Identify which cell holds the provided text, then report its (x, y) central coordinate. 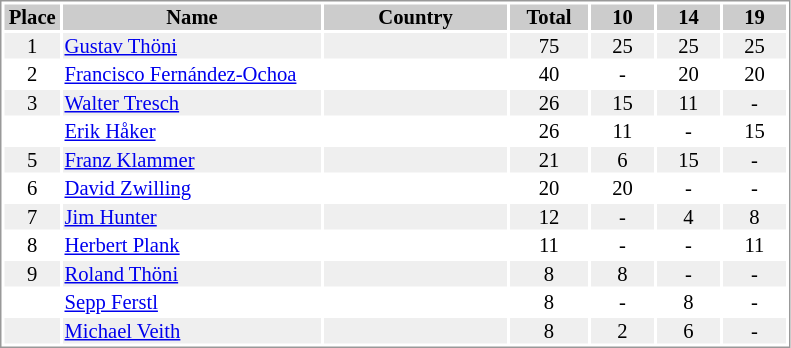
4 (688, 217)
Erik Håker (192, 131)
Total (549, 17)
7 (32, 217)
5 (32, 160)
Roland Thöni (192, 274)
75 (549, 46)
21 (549, 160)
Franz Klammer (192, 160)
Francisco Fernández-Ochoa (192, 75)
19 (754, 17)
9 (32, 274)
Name (192, 17)
Country (416, 17)
40 (549, 75)
Herbert Plank (192, 245)
David Zwilling (192, 189)
Gustav Thöni (192, 46)
Sepp Ferstl (192, 303)
Place (32, 17)
14 (688, 17)
3 (32, 103)
10 (622, 17)
12 (549, 217)
Jim Hunter (192, 217)
Walter Tresch (192, 103)
1 (32, 46)
Michael Veith (192, 331)
